Pinpoint the cell where the given text exists, returning its [X, Y] midpoint coordinate. 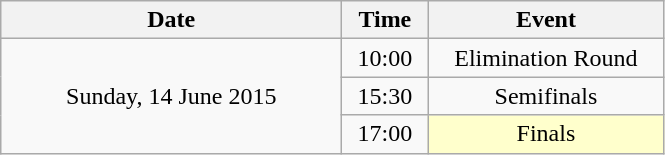
Finals [546, 134]
Date [172, 20]
10:00 [385, 58]
Time [385, 20]
17:00 [385, 134]
Event [546, 20]
Sunday, 14 June 2015 [172, 96]
15:30 [385, 96]
Semifinals [546, 96]
Elimination Round [546, 58]
